Locate the cell with the specified text and output its (X, Y) center coordinate. 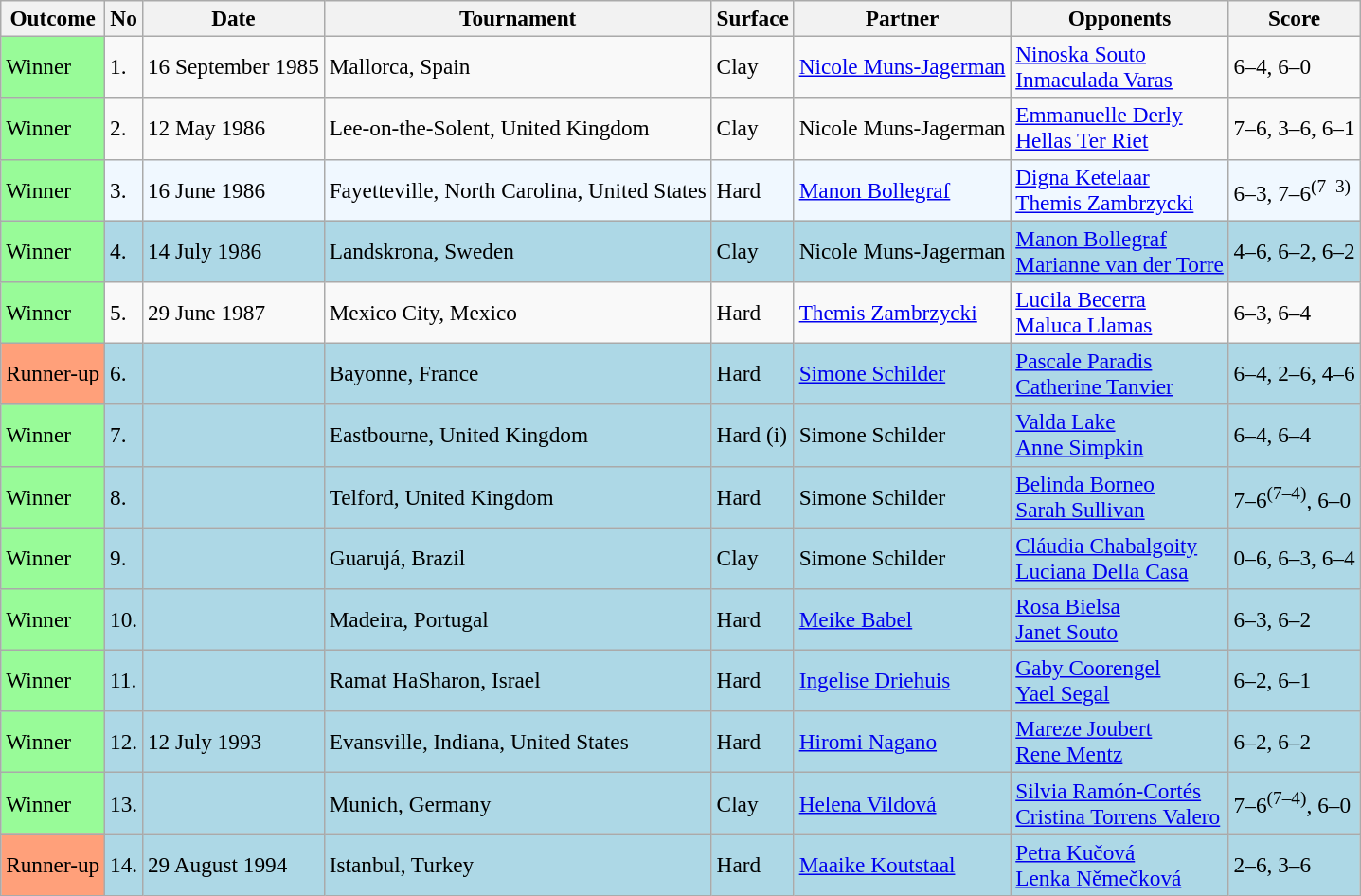
4–6, 6–2, 6–2 (1294, 250)
7–6, 3–6, 6–1 (1294, 129)
Landskrona, Sweden (517, 250)
Surface (752, 18)
Hard (i) (752, 436)
16 September 1985 (234, 66)
Guarujá, Brazil (517, 557)
Opponents (1119, 18)
6–3, 7–6(7–3) (1294, 189)
Eastbourne, United Kingdom (517, 436)
0–6, 6–3, 6–4 (1294, 557)
6–3, 6–2 (1294, 619)
16 June 1986 (234, 189)
3. (124, 189)
6–2, 6–1 (1294, 680)
Ramat HaSharon, Israel (517, 680)
Manon Bollegraf Marianne van der Torre (1119, 250)
Manon Bollegraf (902, 189)
14 July 1986 (234, 250)
Belinda Borneo Sarah Sullivan (1119, 496)
Ninoska Souto Inmaculada Varas (1119, 66)
Outcome (53, 18)
Helena Vildová (902, 803)
Partner (902, 18)
Fayetteville, North Carolina, United States (517, 189)
10. (124, 619)
12. (124, 743)
Gaby Coorengel Yael Segal (1119, 680)
6–4, 2–6, 4–6 (1294, 373)
Telford, United Kingdom (517, 496)
6–2, 6–2 (1294, 743)
12 May 1986 (234, 129)
2–6, 3–6 (1294, 864)
Bayonne, France (517, 373)
Silvia Ramón-Cortés Cristina Torrens Valero (1119, 803)
11. (124, 680)
1. (124, 66)
Digna Ketelaar Themis Zambrzycki (1119, 189)
Hiromi Nagano (902, 743)
6–3, 6–4 (1294, 313)
Cláudia Chabalgoity Luciana Della Casa (1119, 557)
Istanbul, Turkey (517, 864)
Mareze Joubert Rene Mentz (1119, 743)
Meike Babel (902, 619)
7. (124, 436)
Themis Zambrzycki (902, 313)
5. (124, 313)
Valda Lake Anne Simpkin (1119, 436)
4. (124, 250)
Mexico City, Mexico (517, 313)
29 August 1994 (234, 864)
Emmanuelle Derly Hellas Ter Riet (1119, 129)
6–4, 6–4 (1294, 436)
Score (1294, 18)
Tournament (517, 18)
9. (124, 557)
Date (234, 18)
8. (124, 496)
6. (124, 373)
29 June 1987 (234, 313)
Lucila Becerra Maluca Llamas (1119, 313)
12 July 1993 (234, 743)
Petra Kučová Lenka Němečková (1119, 864)
Pascale Paradis Catherine Tanvier (1119, 373)
6–4, 6–0 (1294, 66)
Madeira, Portugal (517, 619)
Lee-on-the-Solent, United Kingdom (517, 129)
2. (124, 129)
Maaike Koutstaal (902, 864)
Ingelise Driehuis (902, 680)
13. (124, 803)
Evansville, Indiana, United States (517, 743)
Mallorca, Spain (517, 66)
14. (124, 864)
Munich, Germany (517, 803)
No (124, 18)
Rosa Bielsa Janet Souto (1119, 619)
